Search for the cell housing the specified text and yield its (X, Y) center coordinate. 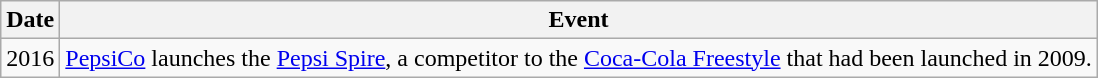
PepsiCo launches the Pepsi Spire, a competitor to the Coca-Cola Freestyle that had been launched in 2009. (579, 58)
2016 (30, 58)
Date (30, 20)
Event (579, 20)
